Detect which cell encompasses the target text, then output its (x, y) center coordinate. 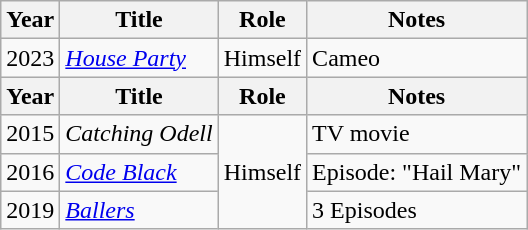
Cameo (417, 58)
2023 (30, 58)
2019 (30, 210)
Ballers (139, 210)
Catching Odell (139, 134)
House Party (139, 58)
Code Black (139, 172)
2016 (30, 172)
TV movie (417, 134)
Episode: "Hail Mary" (417, 172)
3 Episodes (417, 210)
2015 (30, 134)
